Detect which cell encompasses the target text, then output its [X, Y] center coordinate. 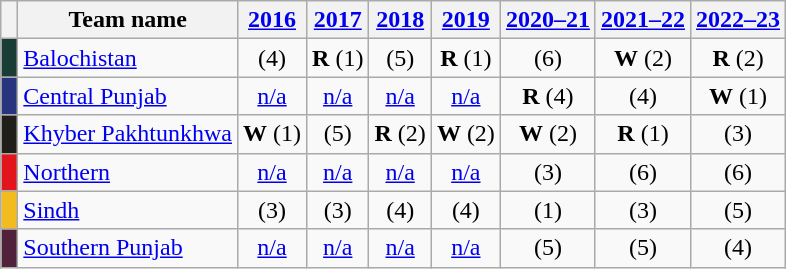
Northern [128, 172]
Balochistan [128, 58]
2018 [400, 20]
2020–21 [548, 20]
(1) [548, 210]
Southern Punjab [128, 248]
2016 [272, 20]
Sindh [128, 210]
R (4) [548, 96]
2022–23 [738, 20]
Team name [128, 20]
2017 [338, 20]
2021–22 [642, 20]
2019 [466, 20]
Khyber Pakhtunkhwa [128, 134]
Central Punjab [128, 96]
